Identify which cell holds the provided text, then report its [x, y] central coordinate. 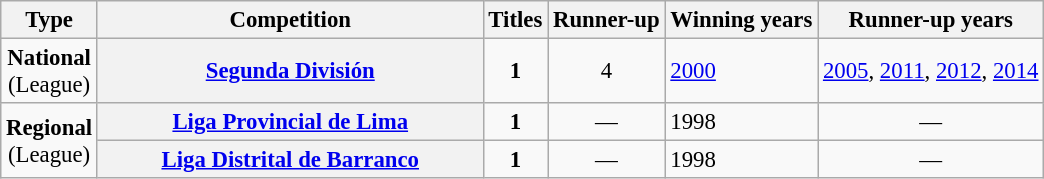
2005, 2011, 2012, 2014 [931, 72]
Liga Provincial de Lima [290, 122]
Runner-up [606, 20]
Competition [290, 20]
Type [50, 20]
Liga Distrital de Barranco [290, 160]
Runner-up years [931, 20]
Segunda División [290, 72]
National(League) [50, 72]
Winning years [742, 20]
2000 [742, 72]
Regional(League) [50, 140]
Titles [516, 20]
4 [606, 72]
